For the text-containing cell, return its midpoint in [X, Y] coordinate format. 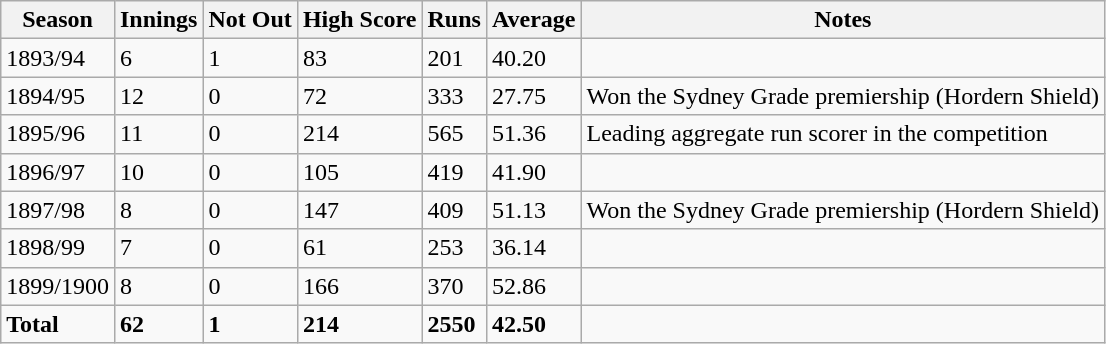
565 [454, 134]
Season [58, 20]
Notes [843, 20]
409 [454, 210]
83 [360, 58]
1897/98 [58, 210]
10 [158, 172]
333 [454, 96]
1896/97 [58, 172]
36.14 [534, 248]
27.75 [534, 96]
147 [360, 210]
Average [534, 20]
61 [360, 248]
11 [158, 134]
Total [58, 324]
1895/96 [58, 134]
Runs [454, 20]
7 [158, 248]
41.90 [534, 172]
1898/99 [58, 248]
253 [454, 248]
51.36 [534, 134]
Leading aggregate run scorer in the competition [843, 134]
42.50 [534, 324]
Not Out [250, 20]
1893/94 [58, 58]
12 [158, 96]
52.86 [534, 286]
419 [454, 172]
Innings [158, 20]
105 [360, 172]
51.13 [534, 210]
40.20 [534, 58]
201 [454, 58]
1894/95 [58, 96]
166 [360, 286]
High Score [360, 20]
72 [360, 96]
62 [158, 324]
370 [454, 286]
2550 [454, 324]
1899/1900 [58, 286]
6 [158, 58]
